Identify which cell holds the provided text, then report its [x, y] central coordinate. 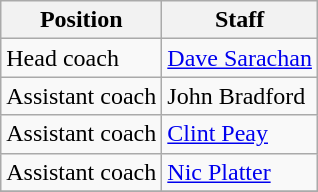
Dave Sarachan [240, 58]
Staff [240, 20]
Clint Peay [240, 134]
Head coach [82, 58]
John Bradford [240, 96]
Position [82, 20]
Nic Platter [240, 172]
